Find where the given text appears and provide that cell's center as (X, Y) coordinate. 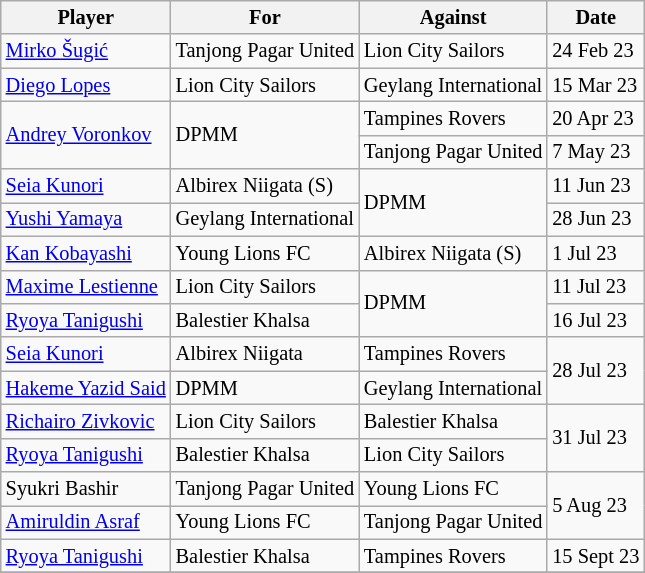
Albirex Niigata (265, 354)
Date (596, 17)
Hakeme Yazid Said (86, 388)
For (265, 17)
Kan Kobayashi (86, 253)
28 Jun 23 (596, 219)
5 Aug 23 (596, 506)
Player (86, 17)
24 Feb 23 (596, 51)
28 Jul 23 (596, 370)
Andrey Voronkov (86, 134)
7 May 23 (596, 152)
Richairo Zivkovic (86, 421)
Amiruldin Asraf (86, 522)
15 Mar 23 (596, 85)
Against (453, 17)
Yushi Yamaya (86, 219)
16 Jul 23 (596, 320)
20 Apr 23 (596, 118)
Syukri Bashir (86, 489)
1 Jul 23 (596, 253)
Mirko Šugić (86, 51)
31 Jul 23 (596, 438)
Diego Lopes (86, 85)
Maxime Lestienne (86, 287)
11 Jul 23 (596, 287)
15 Sept 23 (596, 556)
11 Jun 23 (596, 186)
